Capture the cell that displays the provided text and extract its (x, y) central coordinate. 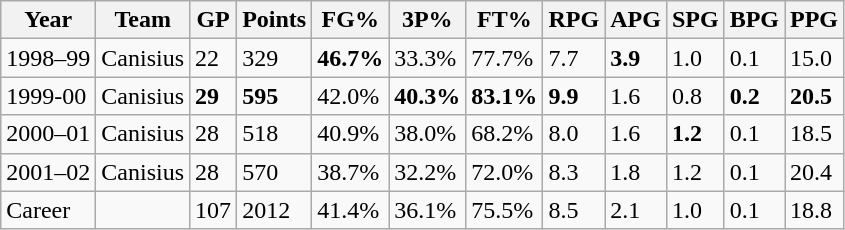
20.5 (814, 96)
570 (274, 172)
40.9% (350, 134)
36.1% (428, 210)
22 (214, 58)
3P% (428, 20)
2012 (274, 210)
18.5 (814, 134)
1.8 (636, 172)
77.7% (504, 58)
1999-00 (48, 96)
41.4% (350, 210)
329 (274, 58)
8.3 (574, 172)
75.5% (504, 210)
7.7 (574, 58)
46.7% (350, 58)
9.9 (574, 96)
15.0 (814, 58)
40.3% (428, 96)
83.1% (504, 96)
2.1 (636, 210)
PPG (814, 20)
Team (143, 20)
18.8 (814, 210)
20.4 (814, 172)
APG (636, 20)
3.9 (636, 58)
0.8 (695, 96)
1998–99 (48, 58)
32.2% (428, 172)
42.0% (350, 96)
33.3% (428, 58)
Year (48, 20)
SPG (695, 20)
2001–02 (48, 172)
518 (274, 134)
FG% (350, 20)
0.2 (754, 96)
595 (274, 96)
38.7% (350, 172)
2000–01 (48, 134)
72.0% (504, 172)
BPG (754, 20)
Points (274, 20)
68.2% (504, 134)
8.5 (574, 210)
107 (214, 210)
GP (214, 20)
RPG (574, 20)
38.0% (428, 134)
8.0 (574, 134)
FT% (504, 20)
29 (214, 96)
Career (48, 210)
